For the text-containing cell, return its midpoint in [x, y] coordinate format. 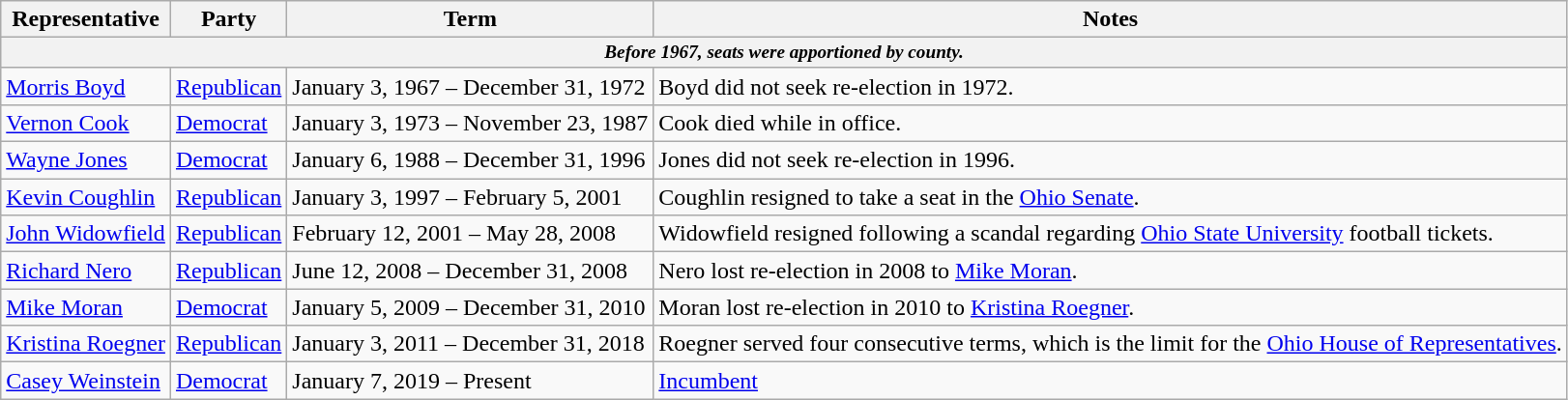
Kevin Coughlin [86, 197]
Jones did not seek re-election in 1996. [1110, 160]
Incumbent [1110, 381]
Casey Weinstein [86, 381]
June 12, 2008 – December 31, 2008 [470, 271]
Party [228, 19]
January 3, 1997 – February 5, 2001 [470, 197]
Roegner served four consecutive terms, which is the limit for the Ohio House of Representatives. [1110, 344]
Notes [1110, 19]
Wayne Jones [86, 160]
John Widowfield [86, 234]
January 3, 1973 – November 23, 1987 [470, 124]
Before 1967, seats were apportioned by county. [785, 53]
January 3, 1967 – December 31, 1972 [470, 86]
January 5, 2009 – December 31, 2010 [470, 307]
Moran lost re-election in 2010 to Kristina Roegner. [1110, 307]
January 6, 1988 – December 31, 1996 [470, 160]
Coughlin resigned to take a seat in the Ohio Senate. [1110, 197]
January 7, 2019 – Present [470, 381]
Kristina Roegner [86, 344]
Term [470, 19]
Representative [86, 19]
Mike Moran [86, 307]
Vernon Cook [86, 124]
Boyd did not seek re-election in 1972. [1110, 86]
Cook died while in office. [1110, 124]
February 12, 2001 – May 28, 2008 [470, 234]
Nero lost re-election in 2008 to Mike Moran. [1110, 271]
January 3, 2011 – December 31, 2018 [470, 344]
Widowfield resigned following a scandal regarding Ohio State University football tickets. [1110, 234]
Morris Boyd [86, 86]
Richard Nero [86, 271]
